Provide the [X, Y] coordinate of the cell's center where the given text is located.  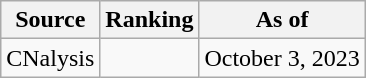
Ranking [150, 20]
Source [50, 20]
As of [282, 20]
October 3, 2023 [282, 58]
CNalysis [50, 58]
